Return (X, Y) of the center of cell containing provided text 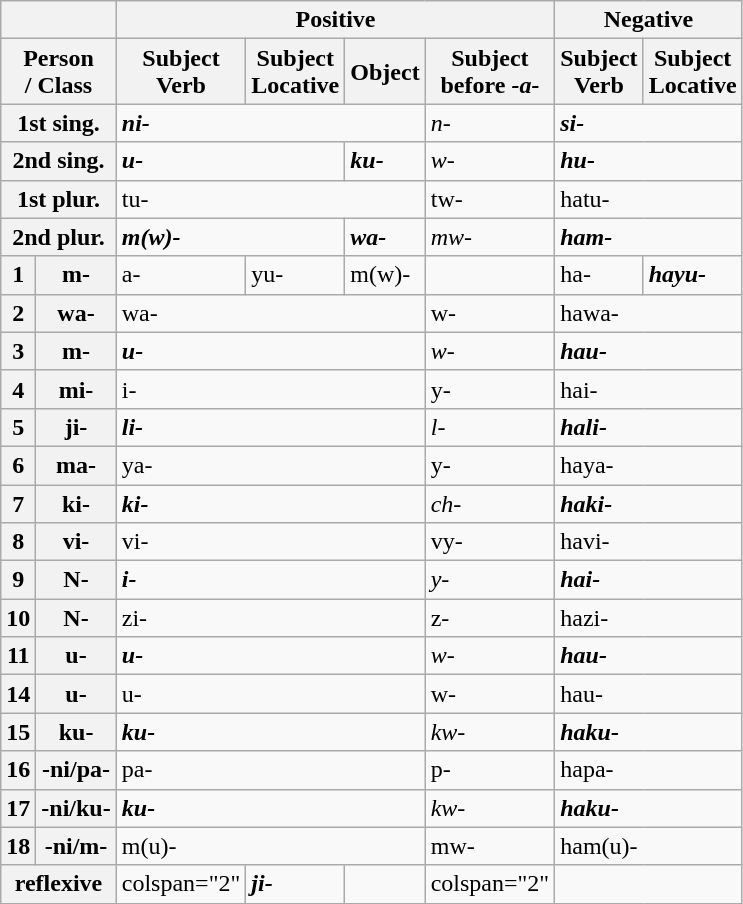
ni- (270, 123)
2 (18, 313)
hali- (648, 427)
1 (18, 275)
hawa- (648, 313)
tu- (270, 199)
14 (18, 694)
p- (490, 770)
18 (18, 846)
zi- (270, 618)
5 (18, 427)
m(u)- (270, 846)
n- (490, 123)
a- (181, 275)
ma- (76, 465)
9 (18, 580)
hazi- (648, 618)
1st sing. (59, 123)
3 (18, 351)
4 (18, 389)
Subjectbefore -a- (490, 72)
haki- (648, 503)
mi- (76, 389)
pa- (270, 770)
11 (18, 656)
6 (18, 465)
hatu- (648, 199)
2nd plur. (59, 237)
-ni/pa- (76, 770)
8 (18, 542)
hayu- (692, 275)
li- (270, 427)
ham- (648, 237)
hapa- (648, 770)
Positive (335, 20)
2nd sing. (59, 161)
z- (490, 618)
yu- (296, 275)
1st plur. (59, 199)
7 (18, 503)
15 (18, 732)
haya- (648, 465)
ya- (270, 465)
reflexive (59, 884)
si- (648, 123)
havi- (648, 542)
ch- (490, 503)
Negative (648, 20)
vy- (490, 542)
10 (18, 618)
l- (490, 427)
17 (18, 808)
ham(u)- (648, 846)
hu- (648, 161)
-ni/ku- (76, 808)
Person/ Class (59, 72)
16 (18, 770)
ha- (599, 275)
-ni/m- (76, 846)
tw- (490, 199)
Object (385, 72)
